Pinpoint the cell where the given text exists, returning its [x, y] midpoint coordinate. 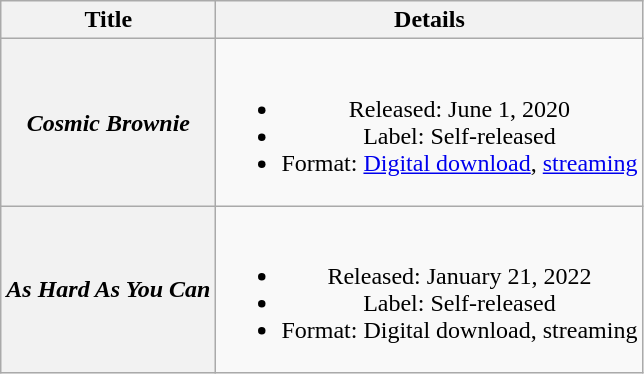
Details [430, 20]
Cosmic Brownie [108, 122]
As Hard As You Can [108, 290]
Released: January 21, 2022Label: Self-releasedFormat: Digital download, streaming [430, 290]
Released: June 1, 2020Label: Self-releasedFormat: Digital download, streaming [430, 122]
Title [108, 20]
